Detect which cell encompasses the target text, then output its (X, Y) center coordinate. 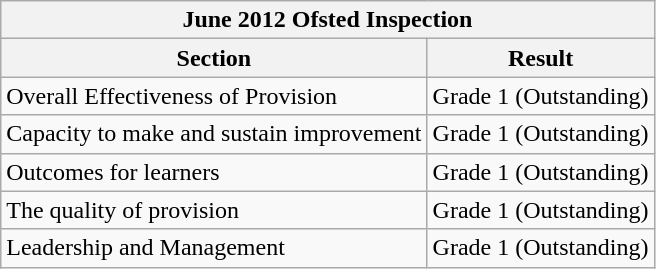
Outcomes for learners (214, 172)
Result (540, 58)
Overall Effectiveness of Provision (214, 96)
Leadership and Management (214, 248)
The quality of provision (214, 210)
June 2012 Ofsted Inspection (328, 20)
Section (214, 58)
Capacity to make and sustain improvement (214, 134)
